Return the [X, Y] coordinate for the center point of the cell that contains the specified text.  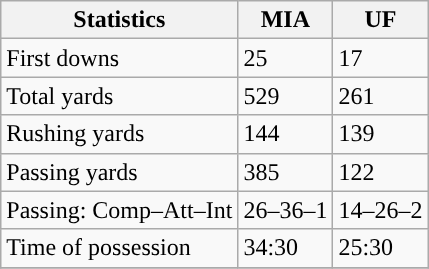
25:30 [380, 248]
529 [286, 96]
26–36–1 [286, 210]
UF [380, 20]
34:30 [286, 248]
Time of possession [120, 248]
122 [380, 172]
Statistics [120, 20]
14–26–2 [380, 210]
139 [380, 134]
Rushing yards [120, 134]
Passing yards [120, 172]
Passing: Comp–Att–Int [120, 210]
144 [286, 134]
17 [380, 58]
25 [286, 58]
261 [380, 96]
First downs [120, 58]
385 [286, 172]
MIA [286, 20]
Total yards [120, 96]
